Provide the (x, y) coordinate of the cell's center where the given text is located.  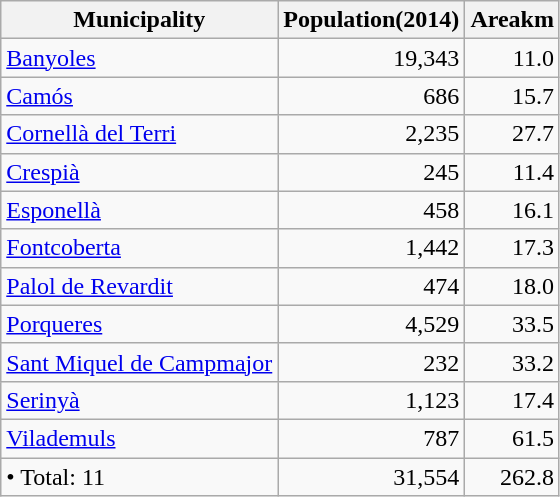
686 (372, 96)
17.4 (512, 400)
Palol de Revardit (140, 286)
787 (372, 438)
Sant Miquel de Campmajor (140, 362)
474 (372, 286)
Vilademuls (140, 438)
1,442 (372, 248)
61.5 (512, 438)
Crespià (140, 172)
Serinyà (140, 400)
2,235 (372, 134)
Municipality (140, 20)
Banyoles (140, 58)
15.7 (512, 96)
245 (372, 172)
19,343 (372, 58)
Camós (140, 96)
Population(2014) (372, 20)
4,529 (372, 324)
11.0 (512, 58)
33.2 (512, 362)
17.3 (512, 248)
18.0 (512, 286)
27.7 (512, 134)
Cornellà del Terri (140, 134)
232 (372, 362)
11.4 (512, 172)
• Total: 11 (140, 477)
1,123 (372, 400)
33.5 (512, 324)
Areakm (512, 20)
Fontcoberta (140, 248)
262.8 (512, 477)
16.1 (512, 210)
Esponellà (140, 210)
31,554 (372, 477)
458 (372, 210)
Porqueres (140, 324)
